Return the (X, Y) coordinate for the center point of the cell that contains the specified text.  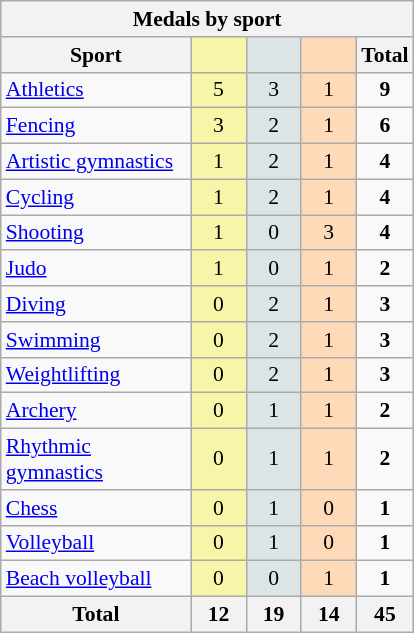
9 (384, 90)
19 (274, 615)
Archery (96, 411)
Beach volleyball (96, 579)
Weightlifting (96, 375)
6 (384, 126)
Medals by sport (208, 19)
Artistic gymnastics (96, 162)
45 (384, 615)
Chess (96, 508)
14 (328, 615)
Rhythmic gymnastics (96, 460)
Diving (96, 304)
12 (218, 615)
Cycling (96, 197)
Swimming (96, 340)
Volleyball (96, 543)
5 (218, 90)
Judo (96, 269)
Shooting (96, 233)
Sport (96, 55)
Athletics (96, 90)
Fencing (96, 126)
